Provide the [x, y] coordinate of the cell's center where the given text is located.  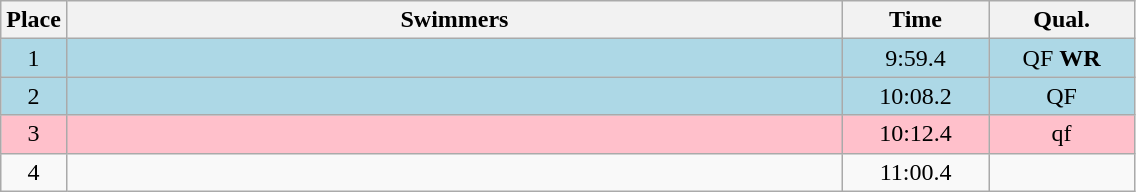
qf [1062, 134]
2 [34, 96]
Swimmers [454, 20]
QF WR [1062, 58]
Time [916, 20]
9:59.4 [916, 58]
10:08.2 [916, 96]
Place [34, 20]
QF [1062, 96]
1 [34, 58]
4 [34, 172]
10:12.4 [916, 134]
3 [34, 134]
Qual. [1062, 20]
11:00.4 [916, 172]
